Provide the (X, Y) coordinate of the cell's center where the given text is located.  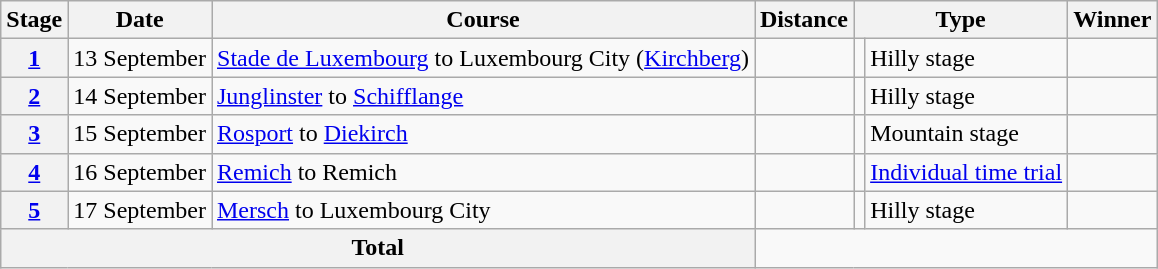
2 (34, 96)
Distance (804, 20)
Rosport to Diekirch (484, 134)
Type (961, 20)
Stade de Luxembourg to Luxembourg City (Kirchberg) (484, 58)
Winner (1112, 20)
4 (34, 172)
1 (34, 58)
3 (34, 134)
Remich to Remich (484, 172)
14 September (140, 96)
Mountain stage (966, 134)
15 September (140, 134)
Stage (34, 20)
Date (140, 20)
Course (484, 20)
Junglinster to Schifflange (484, 96)
Total (378, 248)
17 September (140, 210)
Mersch to Luxembourg City (484, 210)
Individual time trial (966, 172)
5 (34, 210)
13 September (140, 58)
16 September (140, 172)
